Search for the cell housing the specified text and yield its (x, y) center coordinate. 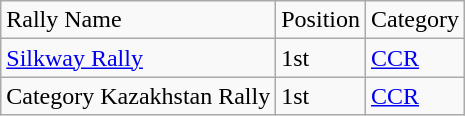
Category (416, 20)
Silkway Rally (138, 58)
Position (321, 20)
Rally Name (138, 20)
Category Kazakhstan Rally (138, 96)
